Pinpoint the cell where the given text exists, returning its [x, y] midpoint coordinate. 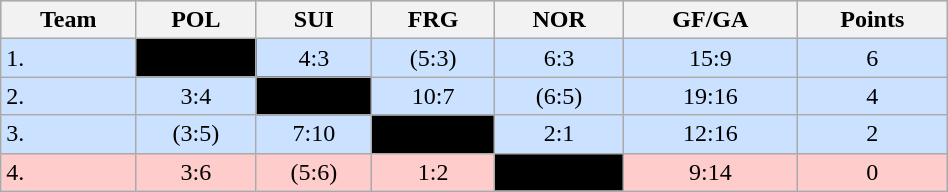
(6:5) [560, 96]
3. [68, 134]
POL [196, 20]
2 [872, 134]
4 [872, 96]
FRG [432, 20]
Team [68, 20]
9:14 [710, 172]
NOR [560, 20]
(5:6) [314, 172]
Points [872, 20]
6 [872, 58]
7:10 [314, 134]
4:3 [314, 58]
2:1 [560, 134]
SUI [314, 20]
4. [68, 172]
19:16 [710, 96]
0 [872, 172]
6:3 [560, 58]
1. [68, 58]
2. [68, 96]
3:6 [196, 172]
GF/GA [710, 20]
15:9 [710, 58]
(3:5) [196, 134]
12:16 [710, 134]
1:2 [432, 172]
(5:3) [432, 58]
10:7 [432, 96]
3:4 [196, 96]
